Output the (X, Y) coordinate of the center of the cell containing the given text.  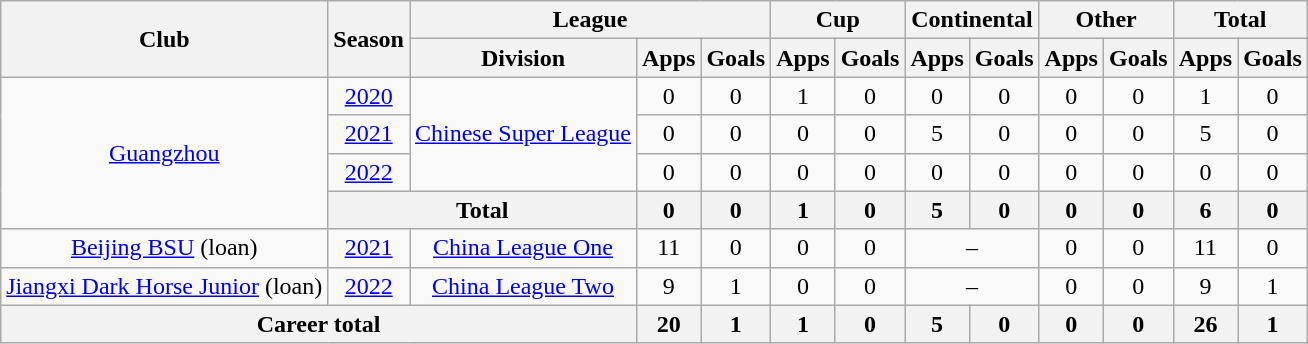
Chinese Super League (524, 134)
China League One (524, 248)
Jiangxi Dark Horse Junior (loan) (164, 286)
Club (164, 39)
26 (1205, 324)
Continental (972, 20)
Season (369, 39)
League (590, 20)
Division (524, 58)
Guangzhou (164, 153)
6 (1205, 210)
Other (1106, 20)
Beijing BSU (loan) (164, 248)
Career total (319, 324)
2020 (369, 96)
20 (668, 324)
Cup (838, 20)
China League Two (524, 286)
